Find where the given text appears and provide that cell's center as (X, Y) coordinate. 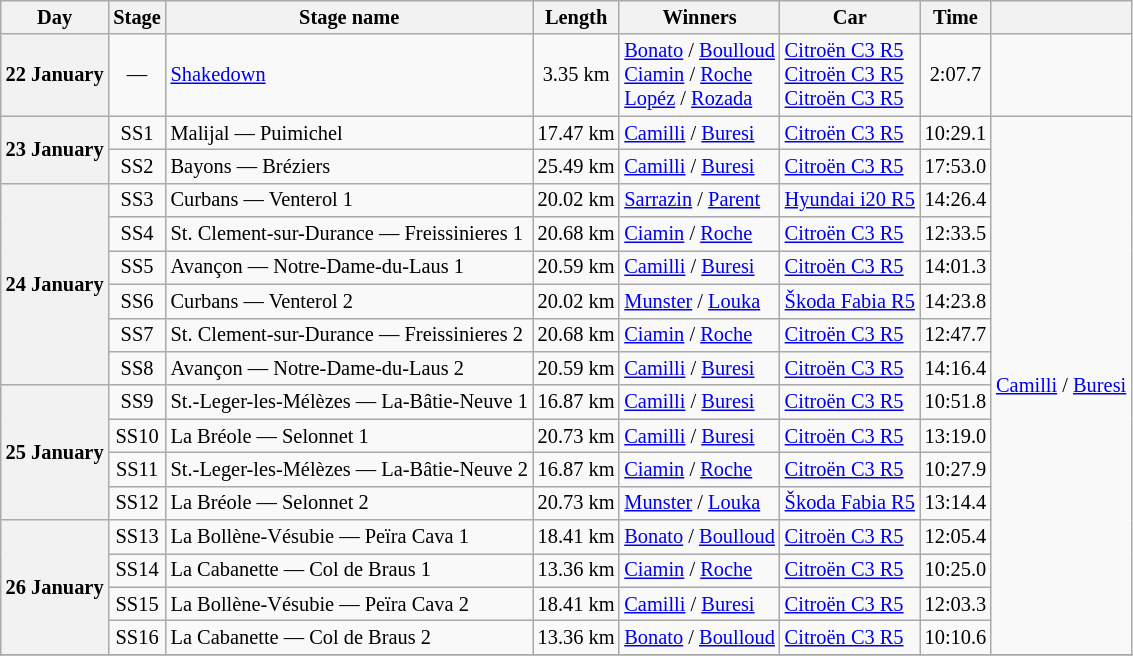
SS7 (136, 335)
SS4 (136, 234)
10:10.6 (956, 637)
— (136, 75)
St.-Leger-les-Mélèzes — La-Bâtie-Neuve 2 (350, 469)
Avançon — Notre-Dame-du-Laus 1 (350, 267)
St. Clement-sur-Durance — Freissinieres 1 (350, 234)
2:07.7 (956, 75)
SS16 (136, 637)
La Bollène-Vésubie — Peïra Cava 2 (350, 604)
Bayons — Bréziers (350, 166)
La Bréole — Selonnet 1 (350, 436)
26 January (55, 588)
10:27.9 (956, 469)
SS10 (136, 436)
Stage name (350, 17)
SS13 (136, 537)
La Bollène-Vésubie — Peïra Cava 1 (350, 537)
SS3 (136, 200)
25.49 km (576, 166)
SS5 (136, 267)
10:29.1 (956, 133)
Malijal — Puimichel (350, 133)
Hyundai i20 R5 (850, 200)
25 January (55, 452)
23 January (55, 150)
La Cabanette — Col de Braus 2 (350, 637)
10:51.8 (956, 402)
Day (55, 17)
14:16.4 (956, 368)
17.47 km (576, 133)
14:01.3 (956, 267)
Length (576, 17)
12:47.7 (956, 335)
SS9 (136, 402)
SS1 (136, 133)
St.-Leger-les-Mélèzes — La-Bâtie-Neuve 1 (350, 402)
13:19.0 (956, 436)
SS6 (136, 301)
Stage (136, 17)
12:05.4 (956, 537)
Curbans — Venterol 2 (350, 301)
12:03.3 (956, 604)
22 January (55, 75)
La Bréole — Selonnet 2 (350, 503)
SS2 (136, 166)
La Cabanette — Col de Braus 1 (350, 570)
St. Clement-sur-Durance — Freissinieres 2 (350, 335)
Curbans — Venterol 1 (350, 200)
24 January (55, 284)
Winners (699, 17)
Citroën C3 R5Citroën C3 R5Citroën C3 R5 (850, 75)
Bonato / BoulloudCiamin / RocheLopéz / Rozada (699, 75)
13:14.4 (956, 503)
Time (956, 17)
Sarrazin / Parent (699, 200)
Shakedown (350, 75)
3.35 km (576, 75)
SS12 (136, 503)
12:33.5 (956, 234)
SS8 (136, 368)
14:26.4 (956, 200)
10:25.0 (956, 570)
Avançon — Notre-Dame-du-Laus 2 (350, 368)
SS11 (136, 469)
17:53.0 (956, 166)
SS15 (136, 604)
SS14 (136, 570)
14:23.8 (956, 301)
Car (850, 17)
